Extract the (x, y) coordinate from the center of the cell holding the provided text.  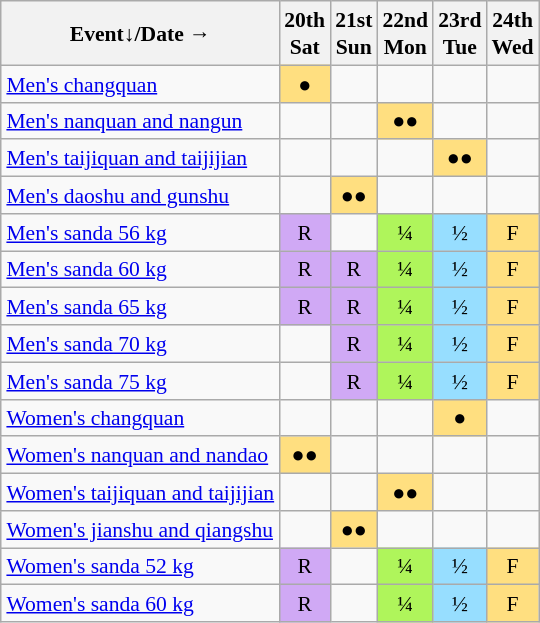
22ndMon (405, 33)
Women's taijiquan and taijijian (140, 492)
Men's daoshu and gunshu (140, 194)
Event↓/Date → (140, 33)
Men's taijiquan and taijijian (140, 158)
Men's sanda 56 kg (140, 232)
20thSat (304, 33)
Men's sanda 75 kg (140, 380)
Women's nanquan and nandao (140, 454)
Men's sanda 70 kg (140, 344)
Men's sanda 60 kg (140, 268)
Women's sanda 52 kg (140, 566)
Women's changquan (140, 418)
21stSun (354, 33)
Men's sanda 65 kg (140, 306)
24thWed (512, 33)
Men's nanquan and nangun (140, 120)
Women's jianshu and qiangshu (140, 528)
Men's changquan (140, 84)
Women's sanda 60 kg (140, 604)
23rdTue (460, 33)
